Output the [X, Y] coordinate of the center of the cell containing the given text.  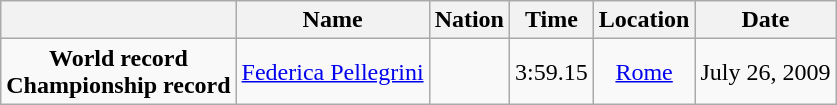
Location [644, 20]
3:59.15 [552, 72]
World recordChampionship record [118, 72]
Time [552, 20]
Federica Pellegrini [332, 72]
Nation [469, 20]
Date [766, 20]
Name [332, 20]
Rome [644, 72]
July 26, 2009 [766, 72]
